Return [X, Y] of the center of cell containing provided text 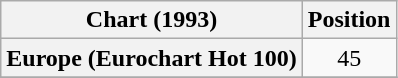
45 [349, 58]
Europe (Eurochart Hot 100) [152, 58]
Chart (1993) [152, 20]
Position [349, 20]
